Identify which cell holds the provided text, then report its (x, y) central coordinate. 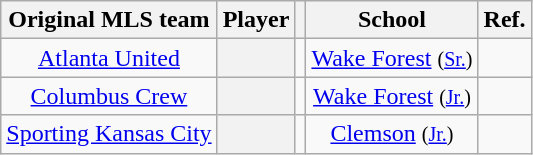
School (392, 20)
Ref. (504, 20)
Columbus Crew (109, 96)
Clemson (Jr.) (392, 134)
Player (256, 20)
Sporting Kansas City (109, 134)
Wake Forest (Jr.) (392, 96)
Atlanta United (109, 58)
Wake Forest (Sr.) (392, 58)
Original MLS team (109, 20)
